Extract the (X, Y) coordinate from the center of the cell holding the provided text.  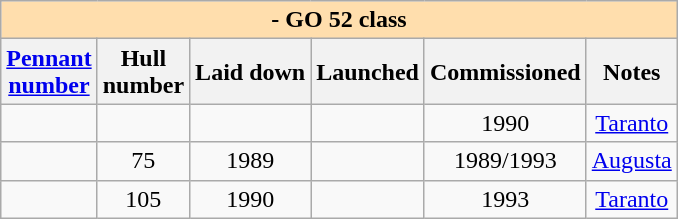
Launched (368, 72)
1989/1993 (505, 161)
Laid down (250, 72)
1993 (505, 199)
Notes (632, 72)
Commissioned (505, 72)
105 (143, 199)
- GO 52 class (340, 20)
1989 (250, 161)
Augusta (632, 161)
Hullnumber (143, 72)
Pennantnumber (49, 72)
75 (143, 161)
